Search for the cell housing the specified text and yield its (X, Y) center coordinate. 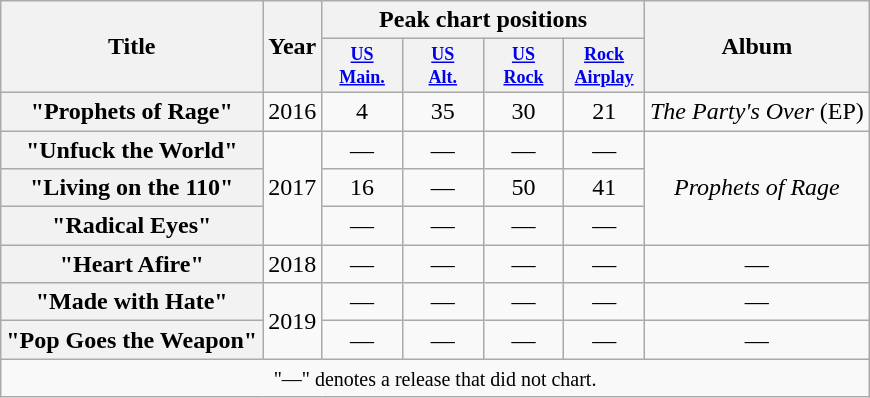
USRock (524, 66)
2019 (292, 321)
35 (442, 111)
"Pop Goes the Weapon" (132, 340)
The Party's Over (EP) (756, 111)
"Unfuck the World" (132, 150)
Year (292, 47)
"Made with Hate" (132, 302)
Peak chart positions (484, 20)
"—" denotes a release that did not chart. (436, 378)
21 (604, 111)
"Heart Afire" (132, 264)
RockAirplay (604, 66)
Album (756, 47)
USAlt. (442, 66)
"Radical Eyes" (132, 226)
2018 (292, 264)
2016 (292, 111)
Title (132, 47)
50 (524, 188)
41 (604, 188)
"Living on the 110" (132, 188)
30 (524, 111)
"Prophets of Rage" (132, 111)
Prophets of Rage (756, 188)
4 (362, 111)
16 (362, 188)
2017 (292, 188)
USMain. (362, 66)
